Detect which cell encompasses the target text, then output its (x, y) center coordinate. 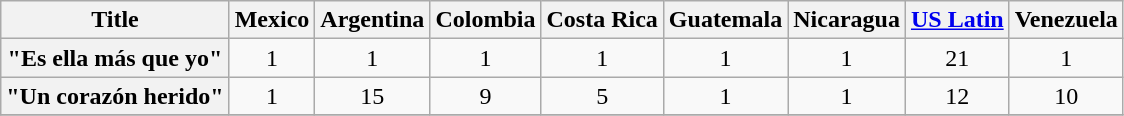
Title (115, 20)
"Es ella más que yo" (115, 58)
15 (372, 96)
US Latin (957, 20)
21 (957, 58)
9 (486, 96)
Costa Rica (602, 20)
Guatemala (725, 20)
Nicaragua (847, 20)
Colombia (486, 20)
Venezuela (1066, 20)
Argentina (372, 20)
"Un corazón herido" (115, 96)
Mexico (272, 20)
5 (602, 96)
12 (957, 96)
10 (1066, 96)
